Detect which cell encompasses the target text, then output its [X, Y] center coordinate. 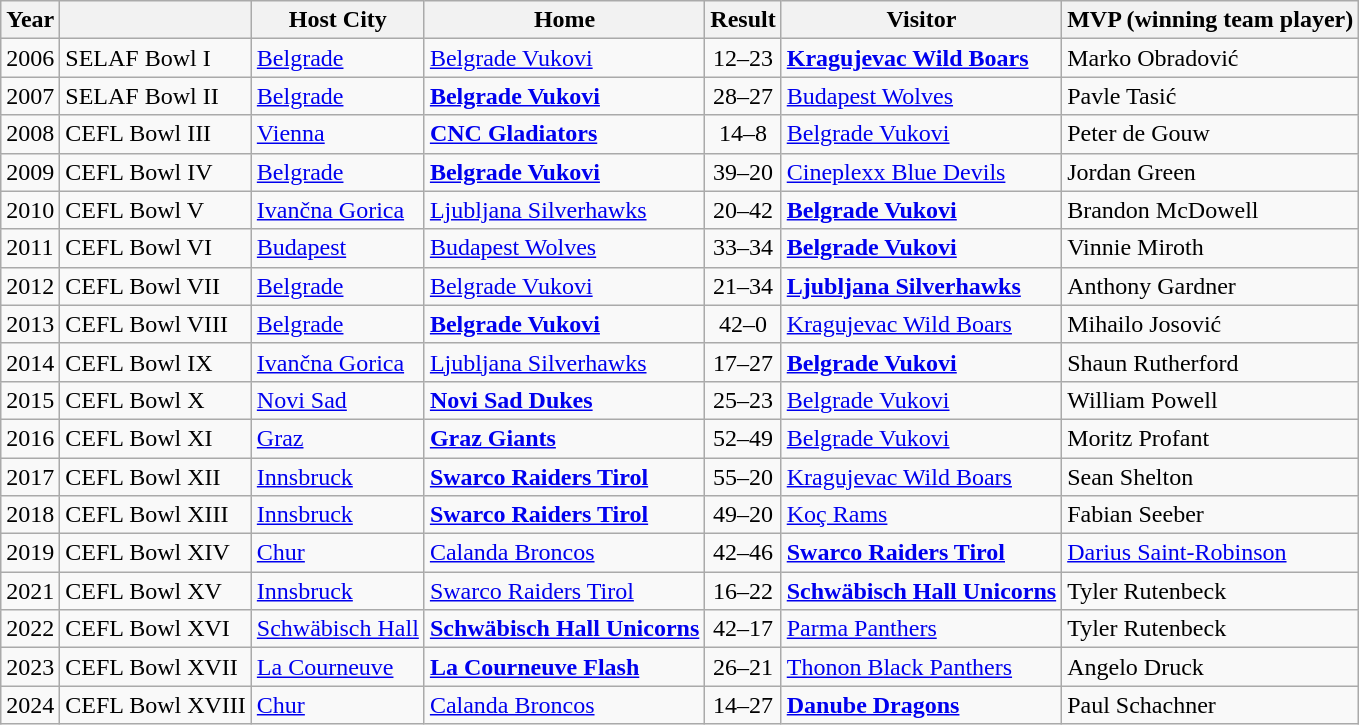
Budapest [338, 248]
Paul Schachner [1210, 705]
2011 [30, 248]
39–20 [743, 172]
2007 [30, 96]
SELAF Bowl I [156, 58]
CEFL Bowl IX [156, 362]
26–21 [743, 667]
Pavle Tasić [1210, 96]
14–8 [743, 134]
CEFL Bowl VII [156, 286]
2016 [30, 438]
17–27 [743, 362]
49–20 [743, 515]
CEFL Bowl XI [156, 438]
Vienna [338, 134]
Jordan Green [1210, 172]
2013 [30, 324]
28–27 [743, 96]
Schwäbisch Hall [338, 629]
14–27 [743, 705]
Thonon Black Panthers [921, 667]
CEFL Bowl V [156, 210]
Result [743, 20]
2019 [30, 553]
2010 [30, 210]
Parma Panthers [921, 629]
Novi Sad [338, 400]
52–49 [743, 438]
2009 [30, 172]
La Courneuve [338, 667]
Danube Dragons [921, 705]
Sean Shelton [1210, 477]
21–34 [743, 286]
Anthony Gardner [1210, 286]
Vinnie Miroth [1210, 248]
Fabian Seeber [1210, 515]
2023 [30, 667]
CEFL Bowl III [156, 134]
2014 [30, 362]
Darius Saint-Robinson [1210, 553]
2017 [30, 477]
42–17 [743, 629]
CEFL Bowl X [156, 400]
William Powell [1210, 400]
Peter de Gouw [1210, 134]
CEFL Bowl VIII [156, 324]
2006 [30, 58]
CNC Gladiators [564, 134]
Shaun Rutherford [1210, 362]
Mihailo Josović [1210, 324]
2021 [30, 591]
Home [564, 20]
16–22 [743, 591]
42–0 [743, 324]
CEFL Bowl XVI [156, 629]
CEFL Bowl XV [156, 591]
CEFL Bowl XIII [156, 515]
Cineplexx Blue Devils [921, 172]
42–46 [743, 553]
Host City [338, 20]
33–34 [743, 248]
CEFL Bowl XII [156, 477]
Brandon McDowell [1210, 210]
Koç Rams [921, 515]
2024 [30, 705]
2022 [30, 629]
MVP (winning team player) [1210, 20]
CEFL Bowl XIV [156, 553]
Graz [338, 438]
Year [30, 20]
2012 [30, 286]
2015 [30, 400]
Marko Obradović [1210, 58]
Novi Sad Dukes [564, 400]
La Courneuve Flash [564, 667]
Visitor [921, 20]
CEFL Bowl VI [156, 248]
Graz Giants [564, 438]
CEFL Bowl XVII [156, 667]
Angelo Druck [1210, 667]
20–42 [743, 210]
SELAF Bowl II [156, 96]
CEFL Bowl XVIII [156, 705]
12–23 [743, 58]
2018 [30, 515]
2008 [30, 134]
CEFL Bowl IV [156, 172]
55–20 [743, 477]
Moritz Profant [1210, 438]
25–23 [743, 400]
